Determine the (X, Y) coordinate at the center of the cell enclosing the given text.  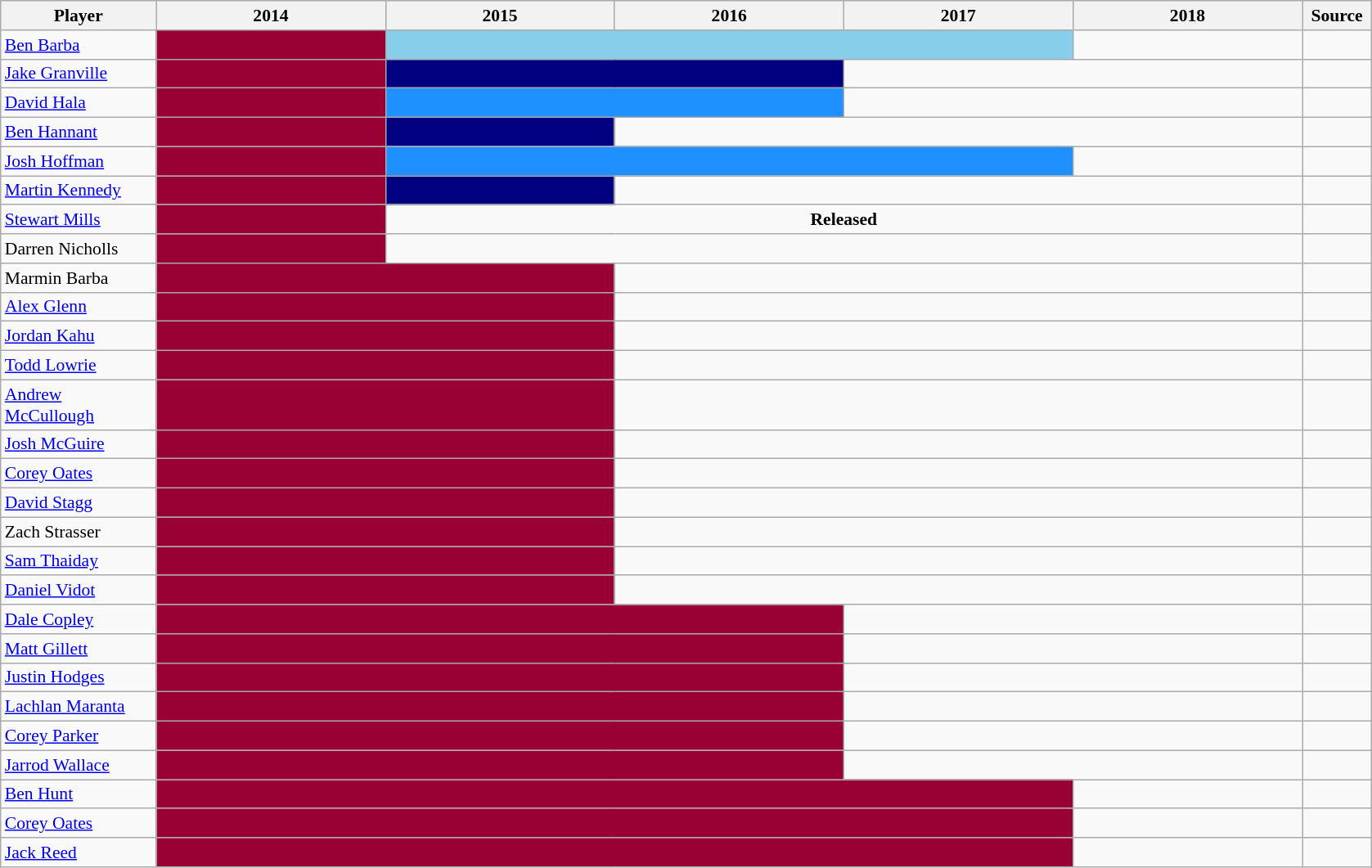
2018 (1187, 16)
Alex Glenn (79, 307)
Andrew McCullough (79, 404)
Lachlan Maranta (79, 707)
Justin Hodges (79, 677)
Jack Reed (79, 852)
Jordan Kahu (79, 336)
Ben Barba (79, 45)
Player (79, 16)
Todd Lowrie (79, 366)
Marmin Barba (79, 278)
Released (843, 220)
Daniel Vidot (79, 591)
Sam Thaiday (79, 561)
Ben Hannant (79, 133)
Stewart Mills (79, 220)
David Stagg (79, 503)
Jarrod Wallace (79, 765)
Source (1337, 16)
Ben Hunt (79, 794)
Josh McGuire (79, 444)
2017 (958, 16)
Zach Strasser (79, 532)
2016 (729, 16)
Martin Kennedy (79, 191)
Corey Parker (79, 736)
Josh Hoffman (79, 161)
David Hala (79, 103)
Jake Granville (79, 74)
Matt Gillett (79, 649)
2015 (500, 16)
Dale Copley (79, 619)
2014 (271, 16)
Darren Nicholls (79, 249)
